Return the (X, Y) coordinate for the center point of the cell that contains the specified text.  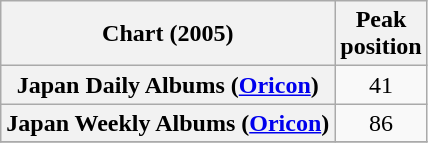
Peakposition (381, 34)
Chart (2005) (168, 34)
41 (381, 85)
Japan Weekly Albums (Oricon) (168, 123)
Japan Daily Albums (Oricon) (168, 85)
86 (381, 123)
